Output the (x, y) coordinate of the center of the cell containing the given text.  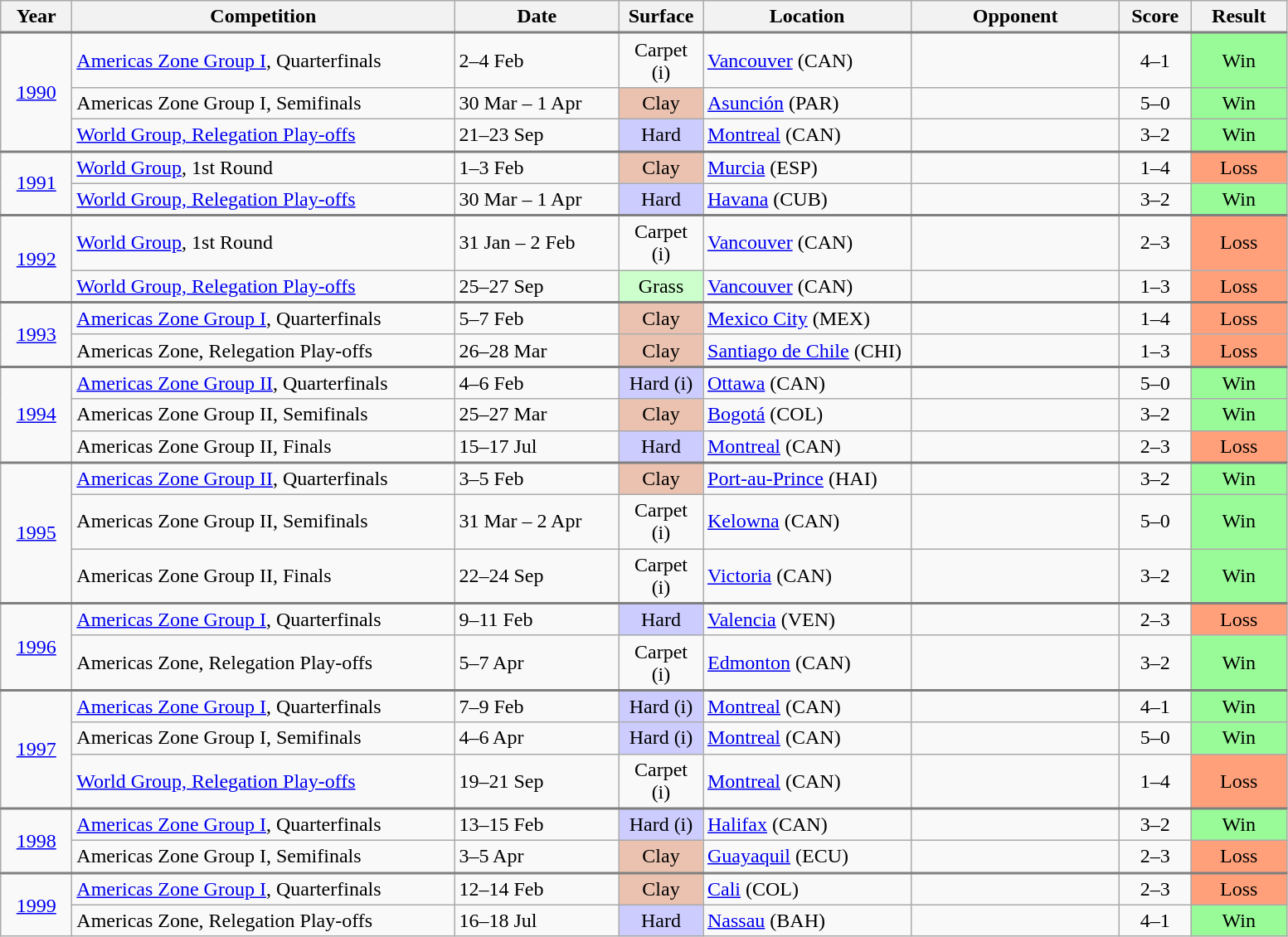
4–6 Feb (537, 383)
Grass (660, 287)
Location (808, 17)
Murcia (ESP) (808, 167)
Opponent (1015, 17)
1–3 Feb (537, 167)
5–7 Feb (537, 318)
Asunción (PAR) (808, 103)
Santiago de Chile (CHI) (808, 350)
31 Jan – 2 Feb (537, 243)
Surface (660, 17)
2–4 Feb (537, 61)
26–28 Mar (537, 350)
12–14 Feb (537, 889)
3–5 Apr (537, 857)
1994 (36, 415)
3–5 Feb (537, 479)
Victoria (CAN) (808, 576)
Valencia (VEN) (808, 620)
Year (36, 17)
1998 (36, 841)
15–17 Jul (537, 446)
19–21 Sep (537, 781)
1997 (36, 750)
Mexico City (MEX) (808, 318)
Kelowna (CAN) (808, 522)
31 Mar – 2 Apr (537, 522)
Ottawa (CAN) (808, 383)
Nassau (BAH) (808, 920)
16–18 Jul (537, 920)
Score (1155, 17)
1991 (36, 183)
Halifax (CAN) (808, 824)
Havana (CUB) (808, 199)
21–23 Sep (537, 134)
5–7 Apr (537, 663)
25–27 Sep (537, 287)
1999 (36, 904)
Competition (264, 17)
25–27 Mar (537, 415)
1990 (36, 93)
Cali (COL) (808, 889)
Result (1239, 17)
Edmonton (CAN) (808, 663)
1992 (36, 259)
13–15 Feb (537, 824)
7–9 Feb (537, 706)
Bogotá (COL) (808, 415)
9–11 Feb (537, 620)
1995 (36, 533)
Port-au-Prince (HAI) (808, 479)
1993 (36, 334)
4–6 Apr (537, 738)
22–24 Sep (537, 576)
Guayaquil (ECU) (808, 857)
Date (537, 17)
1996 (36, 647)
